Capture the cell that displays the provided text and extract its [X, Y] central coordinate. 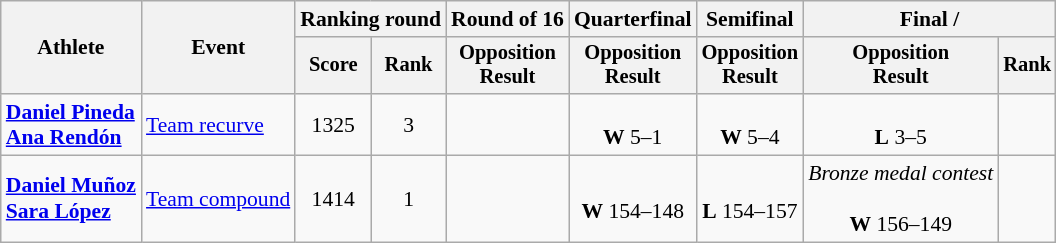
L 3–5 [900, 124]
Quarterfinal [633, 19]
3 [408, 124]
1325 [333, 124]
Team compound [218, 200]
Ranking round [370, 19]
W 154–148 [633, 200]
Bronze medal contestW 156–149 [900, 200]
1 [408, 200]
Daniel MuñozSara López [71, 200]
Final / [930, 19]
Round of 16 [508, 19]
Team recurve [218, 124]
W 5–1 [633, 124]
Athlete [71, 48]
L 154–157 [750, 200]
Score [333, 66]
W 5–4 [750, 124]
Daniel PinedaAna Rendón [71, 124]
1414 [333, 200]
Event [218, 48]
Semifinal [750, 19]
